From the cell containing the given text, extract its center point as (X, Y) coordinate. 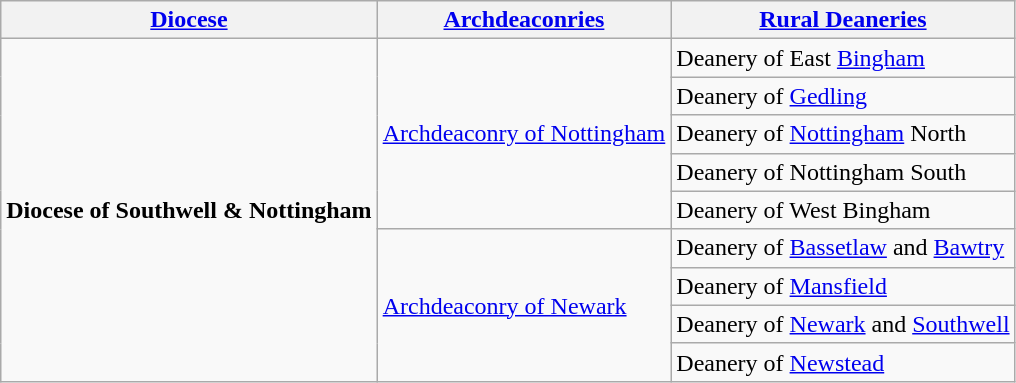
Archdeaconries (524, 20)
Deanery of Bassetlaw and Bawtry (843, 248)
Deanery of West Bingham (843, 210)
Deanery of Mansfield (843, 286)
Diocese of Southwell & Nottingham (189, 210)
Deanery of Newark and Southwell (843, 324)
Archdeaconry of Newark (524, 305)
Deanery of Gedling (843, 96)
Deanery of Nottingham South (843, 172)
Deanery of Nottingham North (843, 134)
Deanery of East Bingham (843, 58)
Rural Deaneries (843, 20)
Deanery of Newstead (843, 362)
Archdeaconry of Nottingham (524, 134)
Diocese (189, 20)
